Provide the [x, y] coordinate of the cell's center where the given text is located.  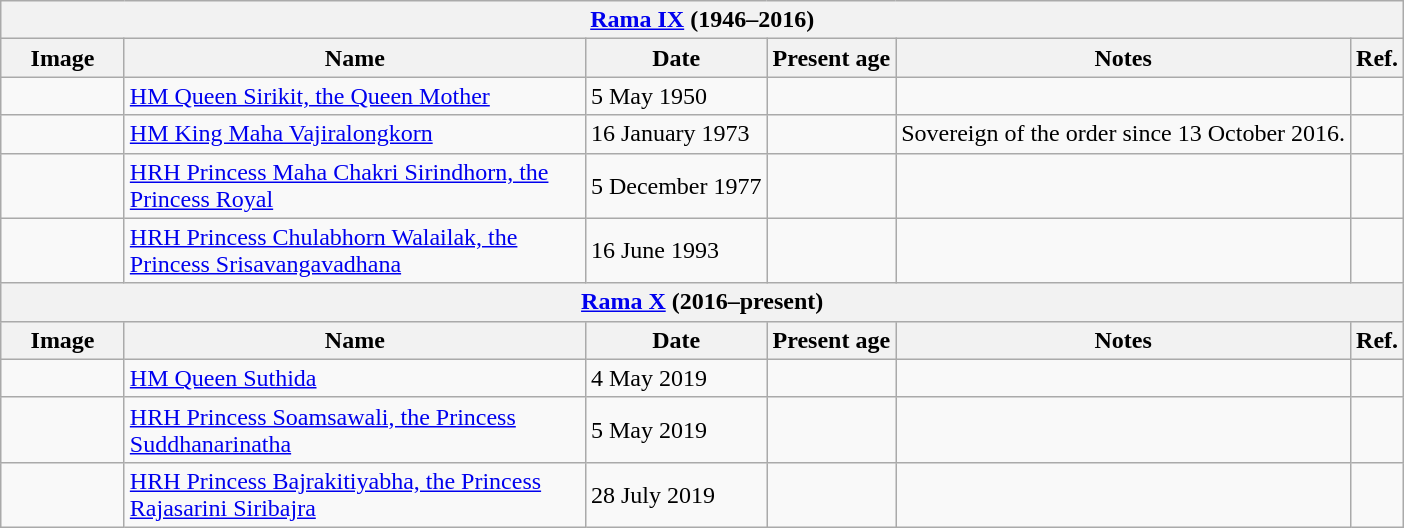
5 May 2019 [676, 430]
16 January 1973 [676, 134]
HRH Princess Soamsawali, the Princess Suddhanarinatha [354, 430]
4 May 2019 [676, 378]
Sovereign of the order since 13 October 2016. [1124, 134]
Rama X (2016–present) [702, 302]
HM King Maha Vajiralongkorn [354, 134]
5 December 1977 [676, 186]
HM Queen Suthida [354, 378]
HRH Princess Chulabhorn Walailak, the Princess Srisavangavadhana [354, 250]
HM Queen Sirikit, the Queen Mother [354, 96]
28 July 2019 [676, 494]
16 June 1993 [676, 250]
Rama IX (1946–2016) [702, 20]
HRH Princess Maha Chakri Sirindhorn, the Princess Royal [354, 186]
5 May 1950 [676, 96]
HRH Princess Bajrakitiyabha, the Princess Rajasarini Siribajra [354, 494]
